Provide the (x, y) coordinate of the cell's center where the given text is located.  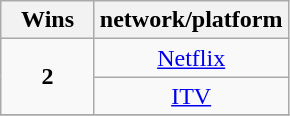
network/platform (191, 20)
2 (48, 77)
Wins (48, 20)
ITV (191, 96)
Netflix (191, 58)
